Output the (X, Y) coordinate of the center of the cell containing the given text.  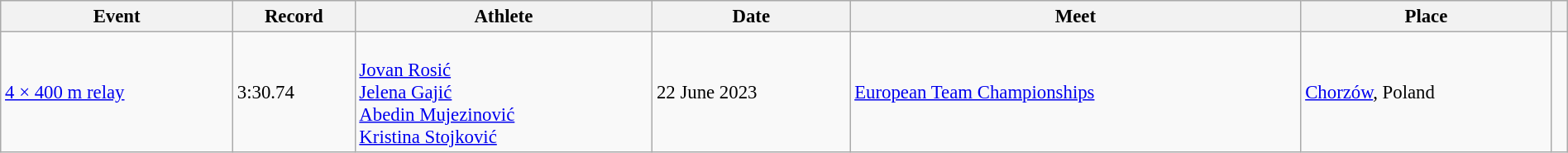
Date (751, 17)
3:30.74 (294, 93)
Jovan RosićJelena GajićAbedin MujezinovićKristina Stojković (504, 93)
22 June 2023 (751, 93)
Athlete (504, 17)
Chorzów, Poland (1426, 93)
4 × 400 m relay (117, 93)
Meet (1075, 17)
Record (294, 17)
European Team Championships (1075, 93)
Place (1426, 17)
Event (117, 17)
